Search for the cell housing the specified text and yield its (X, Y) center coordinate. 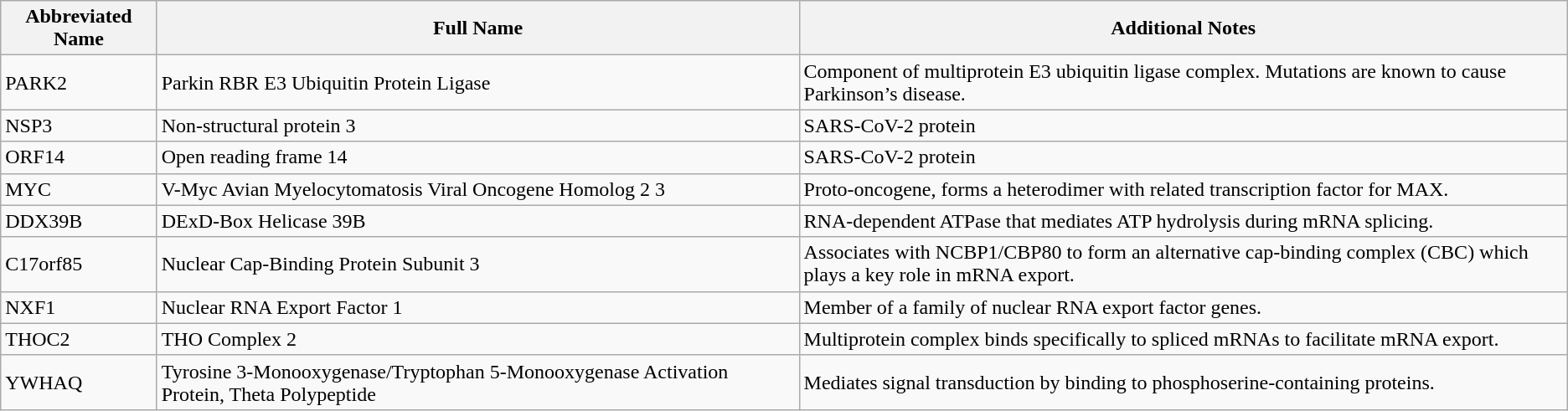
Open reading frame 14 (477, 157)
Full Name (477, 28)
Tyrosine 3-Monooxygenase/Tryptophan 5-Monooxygenase Activation Protein, Theta Polypeptide (477, 382)
Associates with NCBP1/CBP80 to form an alternative cap-binding complex (CBC) which plays a key role in mRNA export. (1183, 265)
Additional Notes (1183, 28)
Multiprotein complex binds specifically to spliced mRNAs to facilitate mRNA export. (1183, 339)
Proto-oncogene, forms a heterodimer with related transcription factor for MAX. (1183, 189)
THOC2 (79, 339)
NXF1 (79, 307)
Mediates signal transduction by binding to phosphoserine-containing proteins. (1183, 382)
MYC (79, 189)
RNA-dependent ATPase that mediates ATP hydrolysis during mRNA splicing. (1183, 221)
DDX39B (79, 221)
ORF14 (79, 157)
Abbreviated Name (79, 28)
YWHAQ (79, 382)
C17orf85 (79, 265)
Component of multiprotein E3 ubiquitin ligase complex. Mutations are known to cause Parkinson’s disease. (1183, 82)
Member of a family of nuclear RNA export factor genes. (1183, 307)
DExD-Box Helicase 39B (477, 221)
Nuclear RNA Export Factor 1 (477, 307)
THO Complex 2 (477, 339)
Non-structural protein 3 (477, 126)
NSP3 (79, 126)
Nuclear Cap-Binding Protein Subunit 3 (477, 265)
PARK2 (79, 82)
Parkin RBR E3 Ubiquitin Protein Ligase (477, 82)
V-Myc Avian Myelocytomatosis Viral Oncogene Homolog 2 3 (477, 189)
